Provide the (X, Y) coordinate of the cell's center where the given text is located.  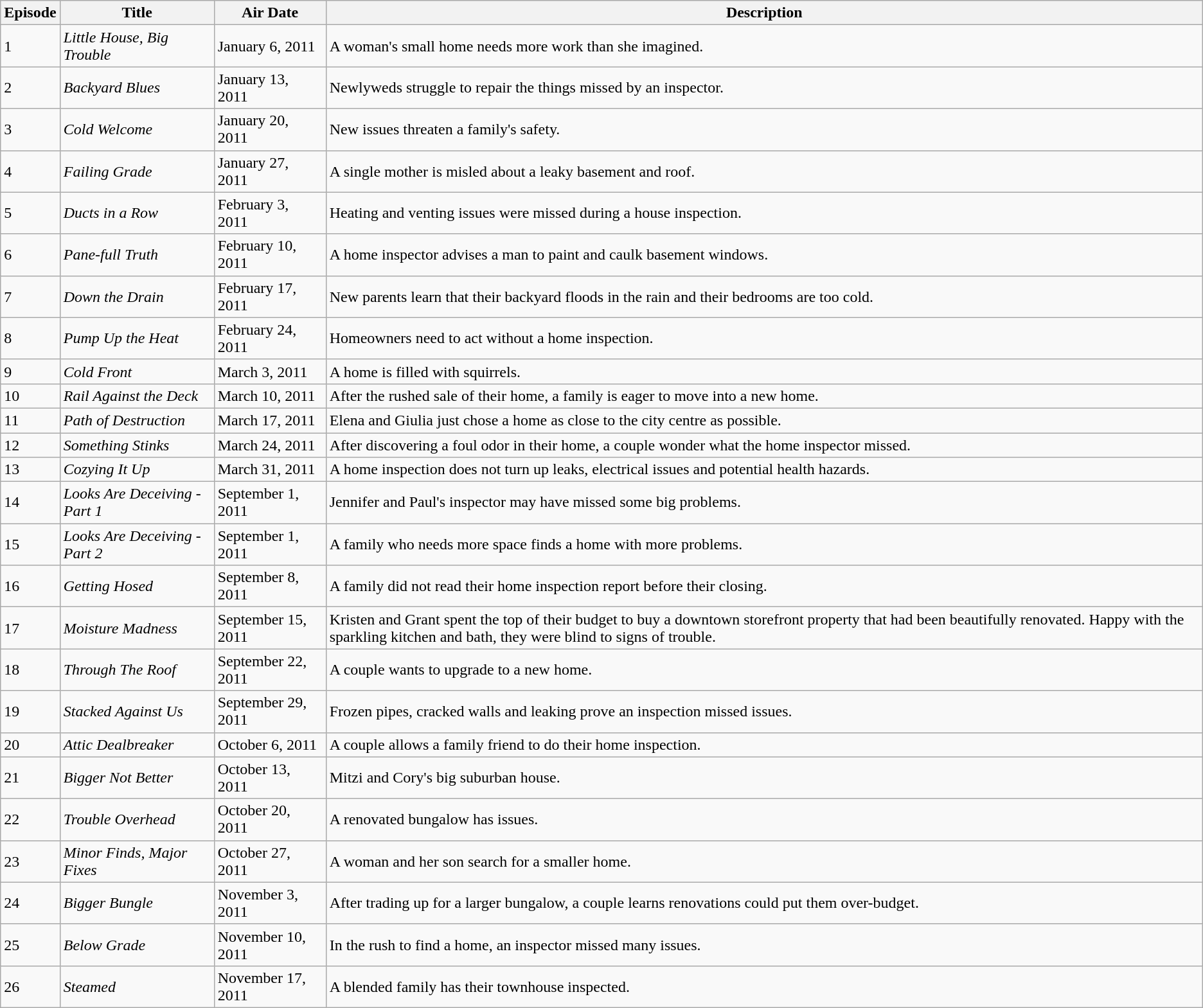
A couple wants to upgrade to a new home. (764, 669)
A home is filled with squirrels. (764, 371)
16 (30, 586)
13 (30, 470)
Pump Up the Heat (137, 338)
Rail Against the Deck (137, 396)
November 17, 2011 (270, 987)
Getting Hosed (137, 586)
February 10, 2011 (270, 254)
Mitzi and Cory's big suburban house. (764, 777)
Air Date (270, 13)
11 (30, 420)
Frozen pipes, cracked walls and leaking prove an inspection missed issues. (764, 712)
6 (30, 254)
4 (30, 171)
Below Grade (137, 944)
January 27, 2011 (270, 171)
Cozying It Up (137, 470)
15 (30, 545)
A home inspection does not turn up leaks, electrical issues and potential health hazards. (764, 470)
Elena and Giulia just chose a home as close to the city centre as possible. (764, 420)
Newlyweds struggle to repair the things missed by an inspector. (764, 87)
24 (30, 903)
Little House, Big Trouble (137, 46)
2 (30, 87)
October 20, 2011 (270, 820)
September 15, 2011 (270, 628)
3 (30, 130)
November 10, 2011 (270, 944)
10 (30, 396)
October 13, 2011 (270, 777)
A single mother is misled about a leaky basement and roof. (764, 171)
Down the Drain (137, 297)
Something Stinks (137, 445)
October 27, 2011 (270, 861)
12 (30, 445)
Path of Destruction (137, 420)
9 (30, 371)
In the rush to find a home, an inspector missed many issues. (764, 944)
Looks Are Deceiving - Part 1 (137, 502)
7 (30, 297)
Homeowners need to act without a home inspection. (764, 338)
March 10, 2011 (270, 396)
November 3, 2011 (270, 903)
Cold Welcome (137, 130)
Minor Finds, Major Fixes (137, 861)
March 17, 2011 (270, 420)
A family did not read their home inspection report before their closing. (764, 586)
Stacked Against Us (137, 712)
March 24, 2011 (270, 445)
Episode (30, 13)
Through The Roof (137, 669)
Pane-full Truth (137, 254)
A woman's small home needs more work than she imagined. (764, 46)
A couple allows a family friend to do their home inspection. (764, 745)
Jennifer and Paul's inspector may have missed some big problems. (764, 502)
A renovated bungalow has issues. (764, 820)
26 (30, 987)
A blended family has their townhouse inspected. (764, 987)
February 24, 2011 (270, 338)
25 (30, 944)
January 13, 2011 (270, 87)
January 6, 2011 (270, 46)
Title (137, 13)
Bigger Not Better (137, 777)
A family who needs more space finds a home with more problems. (764, 545)
5 (30, 213)
Heating and venting issues were missed during a house inspection. (764, 213)
Looks Are Deceiving - Part 2 (137, 545)
After discovering a foul odor in their home, a couple wonder what the home inspector missed. (764, 445)
19 (30, 712)
February 3, 2011 (270, 213)
20 (30, 745)
Moisture Madness (137, 628)
March 3, 2011 (270, 371)
March 31, 2011 (270, 470)
October 6, 2011 (270, 745)
18 (30, 669)
Ducts in a Row (137, 213)
New parents learn that their backyard floods in the rain and their bedrooms are too cold. (764, 297)
After the rushed sale of their home, a family is eager to move into a new home. (764, 396)
February 17, 2011 (270, 297)
Description (764, 13)
22 (30, 820)
Trouble Overhead (137, 820)
Failing Grade (137, 171)
September 22, 2011 (270, 669)
1 (30, 46)
January 20, 2011 (270, 130)
A woman and her son search for a smaller home. (764, 861)
17 (30, 628)
21 (30, 777)
September 29, 2011 (270, 712)
Backyard Blues (137, 87)
A home inspector advises a man to paint and caulk basement windows. (764, 254)
14 (30, 502)
23 (30, 861)
Bigger Bungle (137, 903)
New issues threaten a family's safety. (764, 130)
8 (30, 338)
Cold Front (137, 371)
After trading up for a larger bungalow, a couple learns renovations could put them over-budget. (764, 903)
September 8, 2011 (270, 586)
Attic Dealbreaker (137, 745)
Steamed (137, 987)
